Identify which cell holds the provided text, then report its [X, Y] central coordinate. 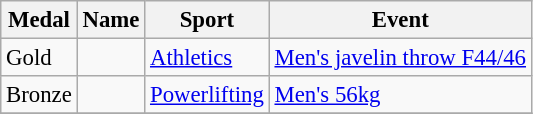
Gold [39, 58]
Medal [39, 20]
Men's 56kg [400, 95]
Powerlifting [207, 95]
Event [400, 20]
Bronze [39, 95]
Name [111, 20]
Men's javelin throw F44/46 [400, 58]
Athletics [207, 58]
Sport [207, 20]
